Find where the given text appears and provide that cell's center as (x, y) coordinate. 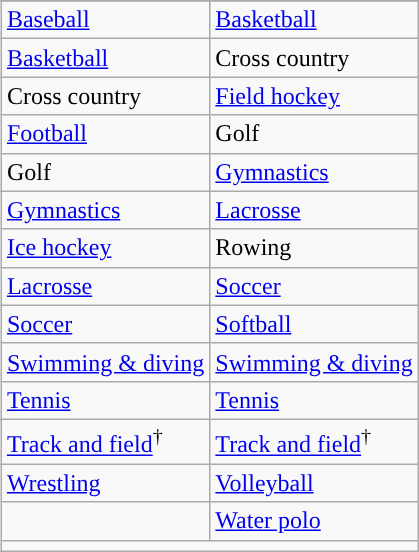
Rowing (314, 248)
Field hockey (314, 96)
Baseball (105, 20)
Football (105, 134)
Wrestling (105, 483)
Ice hockey (105, 248)
Volleyball (314, 483)
Softball (314, 324)
Water polo (314, 521)
